Locate the cell with the specified text and output its [x, y] center coordinate. 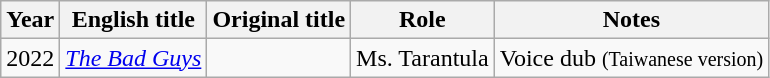
Voice dub (Taiwanese version) [632, 58]
English title [134, 20]
Original title [279, 20]
2022 [30, 58]
Year [30, 20]
The Bad Guys [134, 58]
Role [423, 20]
Notes [632, 20]
Ms. Tarantula [423, 58]
